Search for the cell housing the specified text and yield its [X, Y] center coordinate. 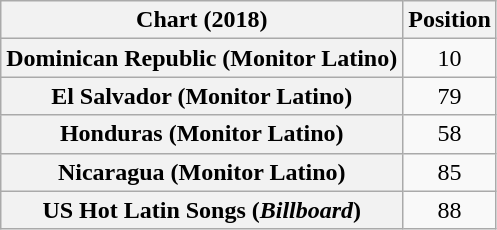
58 [450, 134]
85 [450, 172]
Position [450, 20]
US Hot Latin Songs (Billboard) [202, 210]
Honduras (Monitor Latino) [202, 134]
El Salvador (Monitor Latino) [202, 96]
Chart (2018) [202, 20]
Nicaragua (Monitor Latino) [202, 172]
88 [450, 210]
79 [450, 96]
Dominican Republic (Monitor Latino) [202, 58]
10 [450, 58]
